Scan for the cell matching the given text and deliver its [X, Y] coordinate at center. 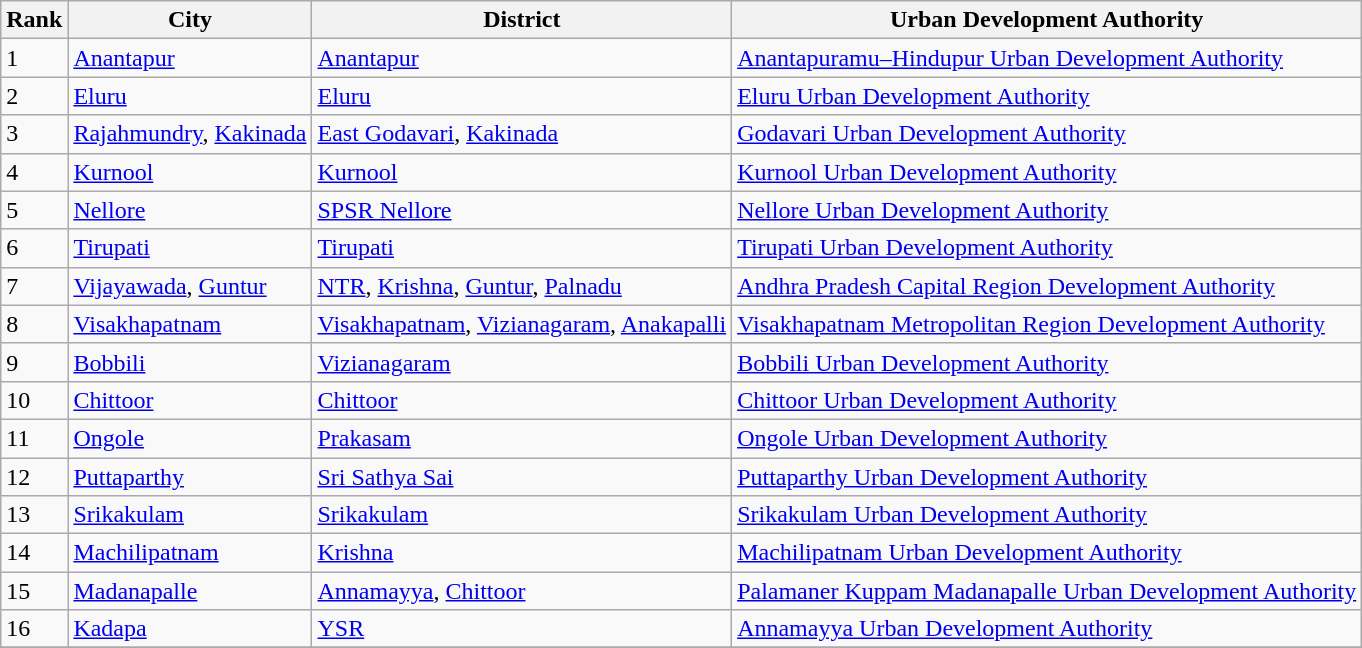
3 [34, 134]
Puttaparthy Urban Development Authority [1047, 477]
Madanapalle [190, 591]
7 [34, 286]
9 [34, 362]
6 [34, 248]
8 [34, 324]
Annamayya, Chittoor [522, 591]
Srikakulam Urban Development Authority [1047, 515]
Godavari Urban Development Authority [1047, 134]
Chittoor Urban Development Authority [1047, 400]
Kurnool Urban Development Authority [1047, 172]
Eluru Urban Development Authority [1047, 96]
Visakhapatnam Metropolitan Region Development Authority [1047, 324]
Visakhapatnam [190, 324]
5 [34, 210]
16 [34, 629]
12 [34, 477]
1 [34, 58]
Andhra Pradesh Capital Region Development Authority [1047, 286]
Nellore Urban Development Authority [1047, 210]
East Godavari, Kakinada [522, 134]
15 [34, 591]
Bobbili [190, 362]
11 [34, 438]
Tirupati Urban Development Authority [1047, 248]
Krishna [522, 553]
4 [34, 172]
Prakasam [522, 438]
Nellore [190, 210]
Palamaner Kuppam Madanapalle Urban Development Authority [1047, 591]
Anantapuramu–Hindupur Urban Development Authority [1047, 58]
Vijayawada, Guntur [190, 286]
Urban Development Authority [1047, 20]
10 [34, 400]
Bobbili Urban Development Authority [1047, 362]
2 [34, 96]
Rank [34, 20]
Ongole Urban Development Authority [1047, 438]
SPSR Nellore [522, 210]
Visakhapatnam, Vizianagaram, Anakapalli [522, 324]
Kadapa [190, 629]
NTR, Krishna, Guntur, Palnadu [522, 286]
14 [34, 553]
District [522, 20]
Rajahmundry, Kakinada [190, 134]
Annamayya Urban Development Authority [1047, 629]
YSR [522, 629]
Sri Sathya Sai [522, 477]
13 [34, 515]
Machilipatnam [190, 553]
Machilipatnam Urban Development Authority [1047, 553]
Ongole [190, 438]
Puttaparthy [190, 477]
Vizianagaram [522, 362]
City [190, 20]
